Return (X, Y) of the center of cell containing provided text 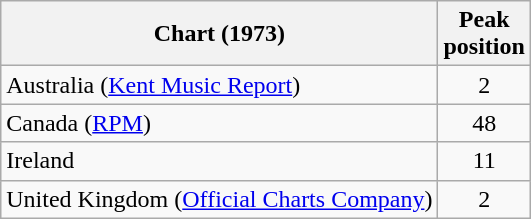
11 (484, 161)
United Kingdom (Official Charts Company) (220, 199)
Australia (Kent Music Report) (220, 85)
Peak position (484, 34)
Chart (1973) (220, 34)
Ireland (220, 161)
Canada (RPM) (220, 123)
48 (484, 123)
